Determine the (X, Y) coordinate at the center of the cell enclosing the given text.  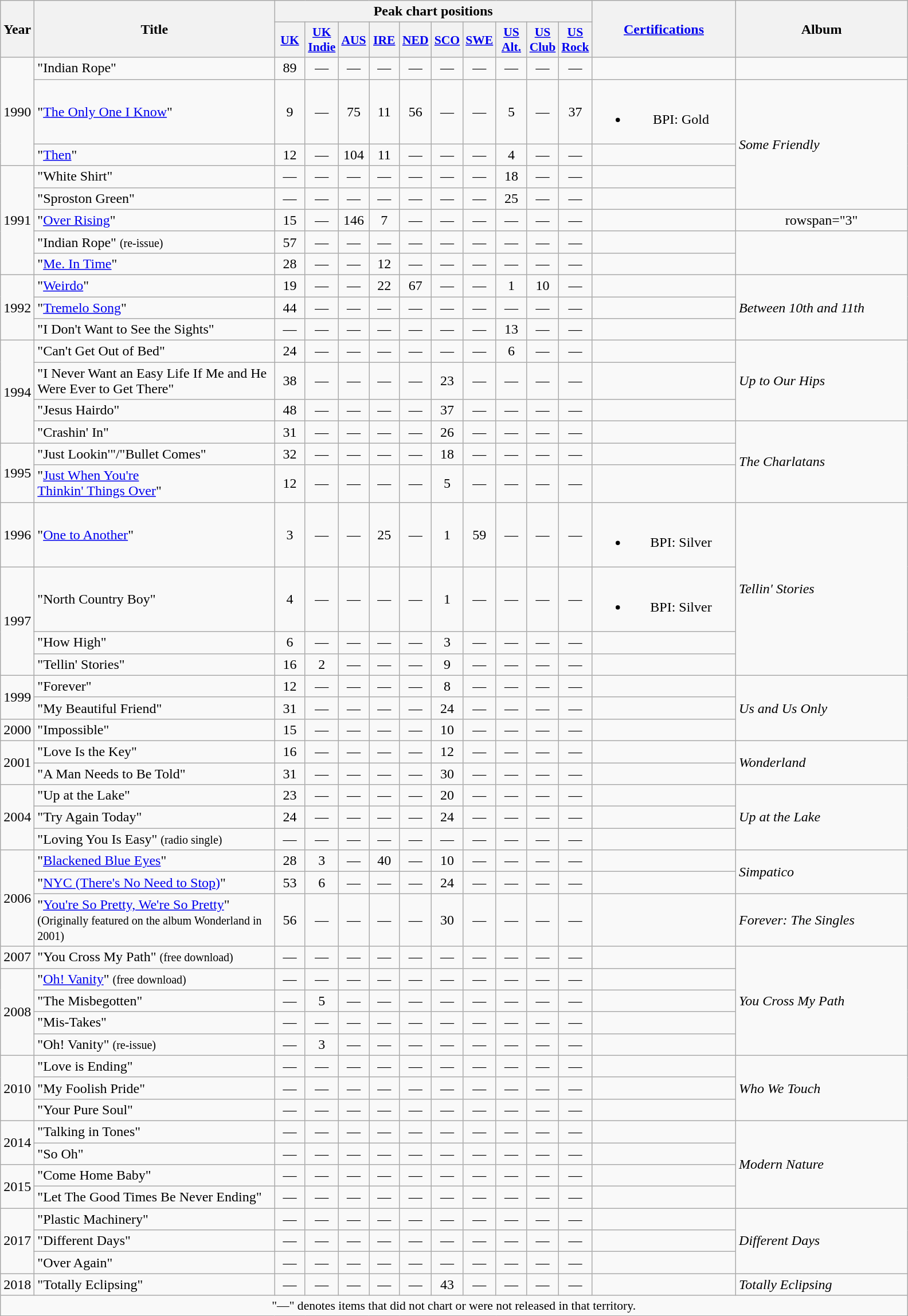
"NYC (There's No Need to Stop)" (155, 883)
89 (290, 68)
"White Shirt" (155, 177)
104 (353, 155)
"Oh! Vanity" (re-issue) (155, 1044)
"How High" (155, 643)
2018 (17, 1284)
"Oh! Vanity" (free download) (155, 979)
"Crashin' In" (155, 432)
20 (447, 796)
rowspan="3" (822, 220)
Up to Our Hips (822, 381)
"Loving You Is Easy" (radio single) (155, 839)
"Just Lookin'"/"Bullet Comes" (155, 454)
13 (511, 330)
"One to Another" (155, 534)
2017 (17, 1241)
"The Only One I Know" (155, 111)
"A Man Needs to Be Told" (155, 773)
"Tremelo Song" (155, 308)
"Try Again Today" (155, 817)
Album (822, 29)
"Blackened Blue Eyes" (155, 861)
"My Beautiful Friend" (155, 708)
2010 (17, 1088)
"You Cross My Path" (free download) (155, 957)
"Totally Eclipsing" (155, 1284)
"My Foolish Pride" (155, 1088)
"I Don't Want to See the Sights" (155, 330)
2001 (17, 762)
Wonderland (822, 762)
2008 (17, 1012)
BPI: Gold (664, 111)
"Mis-Takes" (155, 1023)
43 (447, 1284)
1999 (17, 697)
"Over Rising" (155, 220)
"You're So Pretty, We're So Pretty" (Originally featured on the album Wonderland in 2001) (155, 920)
"Sproston Green" (155, 198)
Modern Nature (822, 1164)
"Plastic Machinery" (155, 1219)
"Tellin' Stories" (155, 664)
2014 (17, 1142)
"Impossible" (155, 730)
"North Country Boy" (155, 600)
Totally Eclipsing (822, 1284)
44 (290, 308)
146 (353, 220)
SCO (447, 40)
The Charlatans (822, 462)
Title (155, 29)
38 (290, 381)
1995 (17, 472)
2000 (17, 730)
1991 (17, 220)
"Your Pure Soul" (155, 1110)
SWE (479, 40)
"Love Is the Key" (155, 751)
Who We Touch (822, 1088)
"Jesus Hairdo" (155, 410)
"Forever" (155, 686)
Tellin' Stories (822, 589)
AUS (353, 40)
"Up at the Lake" (155, 796)
USClub (543, 40)
2007 (17, 957)
75 (353, 111)
67 (416, 285)
USRock (575, 40)
"Can't Get Out of Bed" (155, 351)
2004 (17, 817)
26 (447, 432)
40 (384, 861)
1990 (17, 111)
"Different Days" (155, 1241)
32 (290, 454)
"The Misbegotten" (155, 1001)
Peak chart positions (433, 11)
53 (290, 883)
UK (290, 40)
2015 (17, 1186)
1997 (17, 621)
"—" denotes items that did not chart or were not released in that territory. (454, 1306)
8 (447, 686)
"I Never Want an Easy Life If Me and He Were Ever to Get There" (155, 381)
22 (384, 285)
Between 10th and 11th (822, 307)
USAlt. (511, 40)
"Just When You'reThinkin' Things Over" (155, 484)
Up at the Lake (822, 817)
"Love is Ending" (155, 1066)
Year (17, 29)
Some Friendly (822, 144)
2006 (17, 898)
"Indian Rope" (re-issue) (155, 242)
UKIndie (322, 40)
Us and Us Only (822, 708)
NED (416, 40)
59 (479, 534)
"Indian Rope" (155, 68)
Certifications (664, 29)
19 (290, 285)
1996 (17, 534)
You Cross My Path (822, 1001)
"Let The Good Times Be Never Ending" (155, 1197)
48 (290, 410)
Forever: The Singles (822, 920)
"Over Again" (155, 1263)
"Me. In Time" (155, 264)
"So Oh" (155, 1154)
57 (290, 242)
"Then" (155, 155)
2 (322, 664)
Simpatico (822, 872)
7 (384, 220)
Different Days (822, 1241)
"Weirdo" (155, 285)
1994 (17, 392)
1992 (17, 307)
IRE (384, 40)
"Talking in Tones" (155, 1131)
"Come Home Baby" (155, 1176)
